Determine the (x, y) coordinate at the center of the cell enclosing the given text.  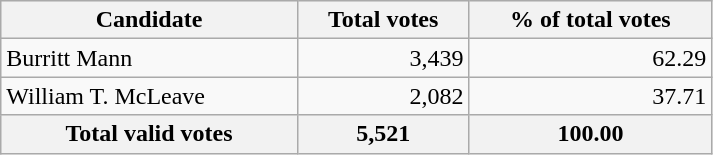
2,082 (383, 96)
100.00 (590, 134)
Burritt Mann (150, 58)
Total valid votes (150, 134)
5,521 (383, 134)
3,439 (383, 58)
William T. McLeave (150, 96)
62.29 (590, 58)
% of total votes (590, 20)
Candidate (150, 20)
37.71 (590, 96)
Total votes (383, 20)
